Pinpoint the cell where the given text exists, returning its (X, Y) midpoint coordinate. 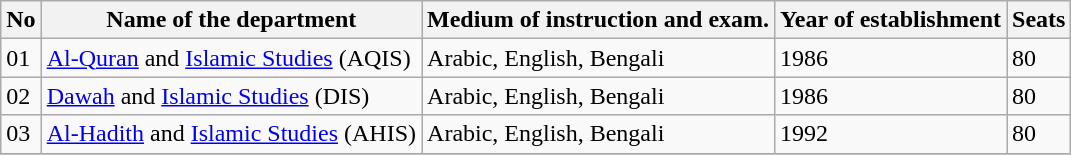
01 (21, 58)
Year of establishment (891, 20)
1992 (891, 134)
Medium of instruction and exam. (598, 20)
Seats (1039, 20)
No (21, 20)
Al-Hadith and Islamic Studies (AHIS) (231, 134)
Al-Quran and Islamic Studies (AQIS) (231, 58)
03 (21, 134)
Dawah and Islamic Studies (DIS) (231, 96)
02 (21, 96)
Name of the department (231, 20)
